Return (x, y) of the center of cell containing provided text 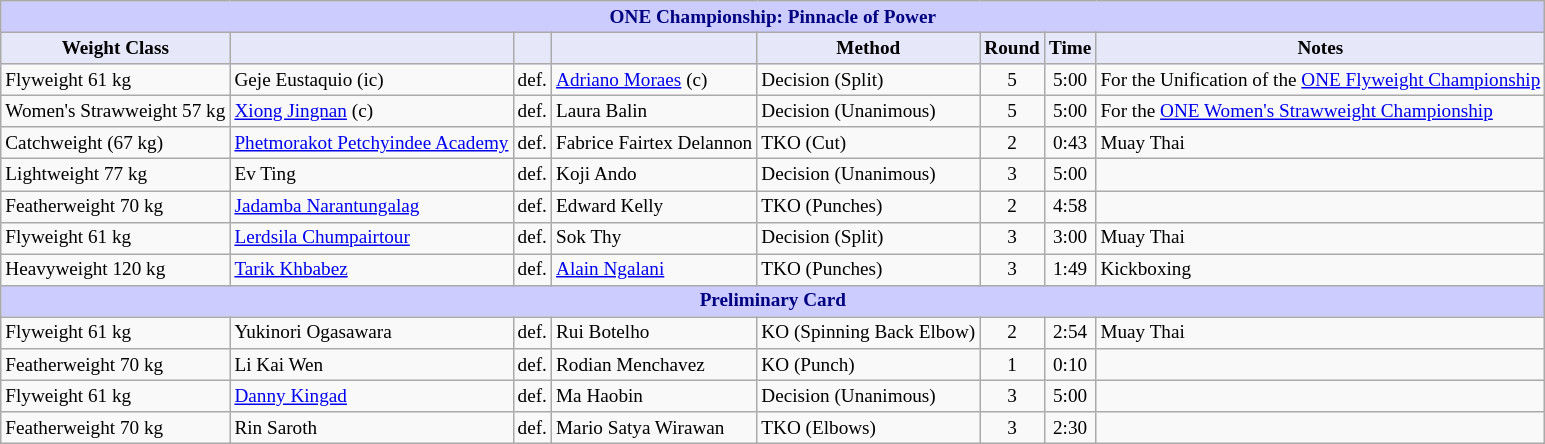
Catchweight (67 kg) (116, 143)
For the ONE Women's Strawweight Championship (1320, 111)
For the Unification of the ONE Flyweight Championship (1320, 80)
Jadamba Narantungalag (372, 206)
0:10 (1070, 365)
Edward Kelly (654, 206)
Sok Thy (654, 238)
Danny Kingad (372, 396)
Rodian Menchavez (654, 365)
KO (Punch) (868, 365)
KO (Spinning Back Elbow) (868, 333)
Li Kai Wen (372, 365)
TKO (Cut) (868, 143)
Mario Satya Wirawan (654, 428)
Rin Saroth (372, 428)
Xiong Jingnan (c) (372, 111)
Fabrice Fairtex Delannon (654, 143)
TKO (Elbows) (868, 428)
Alain Ngalani (654, 270)
1 (1012, 365)
Notes (1320, 48)
Preliminary Card (773, 301)
Women's Strawweight 57 kg (116, 111)
Lerdsila Chumpairtour (372, 238)
Rui Botelho (654, 333)
Kickboxing (1320, 270)
Method (868, 48)
Laura Balin (654, 111)
2:54 (1070, 333)
1:49 (1070, 270)
Geje Eustaquio (ic) (372, 80)
ONE Championship: Pinnacle of Power (773, 17)
Ev Ting (372, 175)
Lightweight 77 kg (116, 175)
Yukinori Ogasawara (372, 333)
Phetmorakot Petchyindee Academy (372, 143)
3:00 (1070, 238)
Tarik Khbabez (372, 270)
2:30 (1070, 428)
Heavyweight 120 kg (116, 270)
Koji Ando (654, 175)
Round (1012, 48)
Adriano Moraes (c) (654, 80)
4:58 (1070, 206)
Time (1070, 48)
0:43 (1070, 143)
Ma Haobin (654, 396)
Weight Class (116, 48)
